Determine the (x, y) coordinate at the center of the cell enclosing the given text.  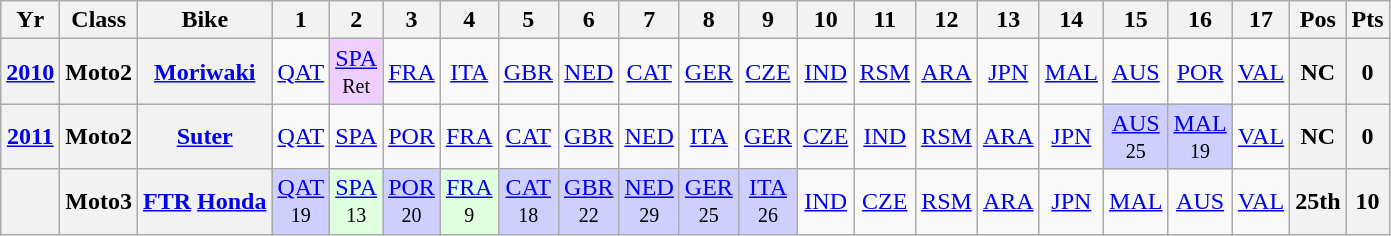
5 (528, 20)
SPA13 (356, 202)
Suter (205, 136)
6 (589, 20)
17 (1260, 20)
POR20 (412, 202)
9 (768, 20)
FTR Honda (205, 202)
16 (1200, 20)
3 (412, 20)
25th (1318, 202)
MAL19 (1200, 136)
4 (469, 20)
ITA26 (768, 202)
AUS25 (1136, 136)
15 (1136, 20)
1 (301, 20)
CAT18 (528, 202)
Class (99, 20)
QAT19 (301, 202)
8 (708, 20)
FRA9 (469, 202)
12 (947, 20)
GER25 (708, 202)
13 (1008, 20)
2011 (30, 136)
14 (1071, 20)
NED29 (649, 202)
Pos (1318, 20)
Bike (205, 20)
SPA (356, 136)
Yr (30, 20)
11 (885, 20)
Moto3 (99, 202)
2010 (30, 72)
SPARet (356, 72)
2 (356, 20)
Pts (1368, 20)
7 (649, 20)
Moriwaki (205, 72)
GBR22 (589, 202)
